Detect which cell encompasses the target text, then output its (x, y) center coordinate. 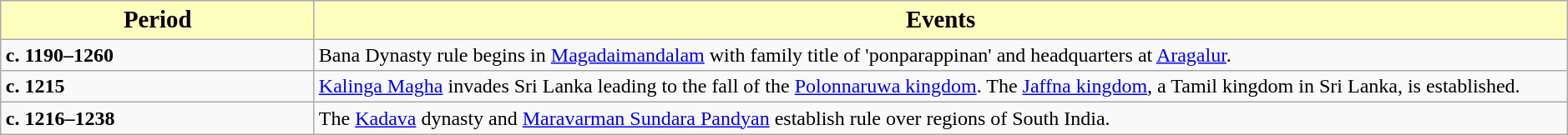
c. 1216–1238 (157, 118)
c. 1190–1260 (157, 55)
The Kadava dynasty and Maravarman Sundara Pandyan establish rule over regions of South India. (940, 118)
c. 1215 (157, 87)
Events (940, 20)
Bana Dynasty rule begins in Magadaimandalam with family title of 'ponparappinan' and headquarters at Aragalur. (940, 55)
Period (157, 20)
Kalinga Magha invades Sri Lanka leading to the fall of the Polonnaruwa kingdom. The Jaffna kingdom, a Tamil kingdom in Sri Lanka, is established. (940, 87)
